From the cell containing the given text, extract its center point as (x, y) coordinate. 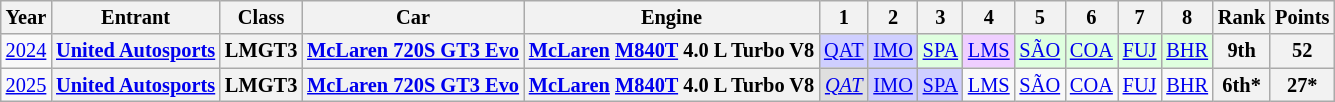
2 (892, 17)
8 (1187, 17)
Entrant (136, 17)
Car (413, 17)
Engine (672, 17)
6th* (1242, 85)
9th (1242, 51)
Class (261, 17)
1 (844, 17)
Points (1302, 17)
3 (940, 17)
2025 (26, 85)
5 (1040, 17)
7 (1140, 17)
52 (1302, 51)
27* (1302, 85)
6 (1092, 17)
Year (26, 17)
2024 (26, 51)
Rank (1242, 17)
4 (989, 17)
